Capture the cell that displays the provided text and extract its (x, y) central coordinate. 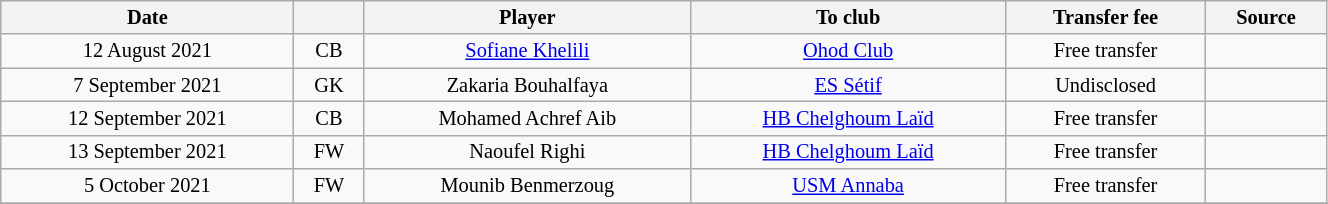
13 September 2021 (148, 152)
Ohod Club (848, 51)
5 October 2021 (148, 186)
GK (329, 85)
ES Sétif (848, 85)
Transfer fee (1106, 17)
Zakaria Bouhalfaya (528, 85)
Mounib Benmerzoug (528, 186)
12 August 2021 (148, 51)
Player (528, 17)
USM Annaba (848, 186)
12 September 2021 (148, 118)
Undisclosed (1106, 85)
To club (848, 17)
Source (1266, 17)
Date (148, 17)
Mohamed Achref Aib (528, 118)
Naoufel Righi (528, 152)
Sofiane Khelili (528, 51)
7 September 2021 (148, 85)
